Provide the [X, Y] coordinate of the cell's center where the given text is located.  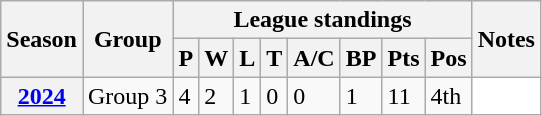
4 [186, 96]
Notes [506, 39]
2024 [42, 96]
P [186, 58]
Group 3 [127, 96]
Group [127, 39]
T [274, 58]
Season [42, 39]
League standings [322, 20]
Pos [448, 58]
4th [448, 96]
L [248, 58]
Pts [404, 58]
W [216, 58]
11 [404, 96]
BP [361, 58]
A/C [314, 58]
2 [216, 96]
